Capture the cell that displays the provided text and extract its [x, y] central coordinate. 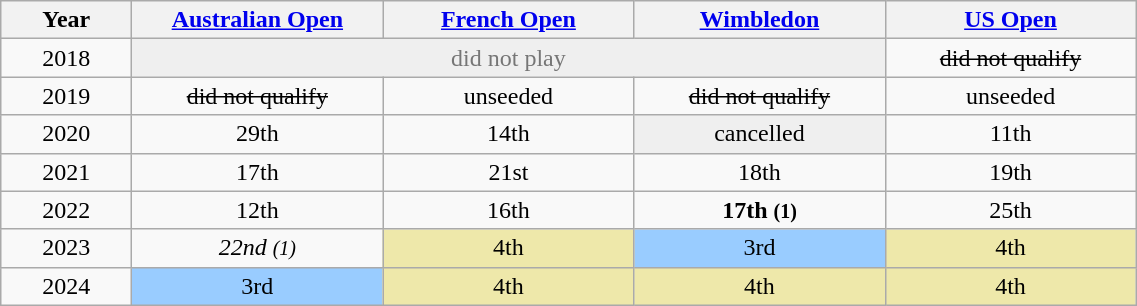
Australian Open [258, 20]
French Open [508, 20]
did not play [508, 58]
21st [508, 172]
11th [1010, 134]
17th (1) [760, 210]
2023 [66, 248]
14th [508, 134]
17th [258, 172]
29th [258, 134]
16th [508, 210]
18th [760, 172]
12th [258, 210]
25th [1010, 210]
19th [1010, 172]
2021 [66, 172]
2024 [66, 286]
2019 [66, 96]
Wimbledon [760, 20]
US Open [1010, 20]
22nd (1) [258, 248]
2020 [66, 134]
Year [66, 20]
2022 [66, 210]
cancelled [760, 134]
2018 [66, 58]
